Detect which cell encompasses the target text, then output its (x, y) center coordinate. 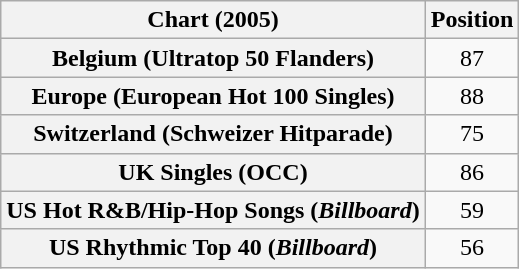
Position (472, 20)
86 (472, 172)
56 (472, 248)
Europe (European Hot 100 Singles) (213, 96)
US Hot R&B/Hip-Hop Songs (Billboard) (213, 210)
UK Singles (OCC) (213, 172)
59 (472, 210)
88 (472, 96)
75 (472, 134)
87 (472, 58)
Switzerland (Schweizer Hitparade) (213, 134)
Belgium (Ultratop 50 Flanders) (213, 58)
Chart (2005) (213, 20)
US Rhythmic Top 40 (Billboard) (213, 248)
